Locate the cell with the specified text and output its [x, y] center coordinate. 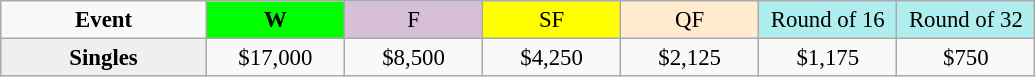
$2,125 [690, 58]
Singles [104, 58]
QF [690, 20]
Round of 32 [966, 20]
$4,250 [552, 58]
$1,175 [828, 58]
$750 [966, 58]
Round of 16 [828, 20]
F [413, 20]
W [275, 20]
Event [104, 20]
$8,500 [413, 58]
$17,000 [275, 58]
SF [552, 20]
